Pinpoint the cell where the given text exists, returning its (x, y) midpoint coordinate. 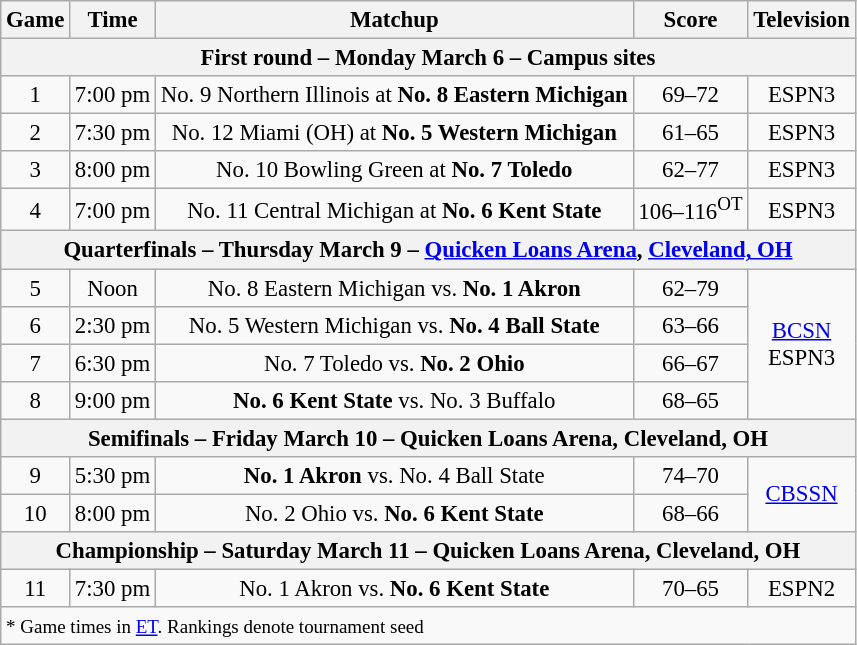
Score (690, 20)
66–67 (690, 363)
No. 9 Northern Illinois at No. 8 Eastern Michigan (394, 95)
74–70 (690, 476)
7 (36, 363)
No. 1 Akron vs. No. 6 Kent State (394, 588)
11 (36, 588)
Noon (113, 288)
2:30 pm (113, 325)
Time (113, 20)
6 (36, 325)
Game (36, 20)
6:30 pm (113, 363)
61–65 (690, 133)
No. 1 Akron vs. No. 4 Ball State (394, 476)
Championship – Saturday March 11 – Quicken Loans Arena, Cleveland, OH (428, 551)
No. 7 Toledo vs. No. 2 Ohio (394, 363)
No. 10 Bowling Green at No. 7 Toledo (394, 170)
No. 6 Kent State vs. No. 3 Buffalo (394, 400)
CBSSN (802, 494)
No. 5 Western Michigan vs. No. 4 Ball State (394, 325)
9 (36, 476)
Television (802, 20)
69–72 (690, 95)
4 (36, 210)
62–79 (690, 288)
ESPN2 (802, 588)
First round – Monday March 6 – Campus sites (428, 58)
No. 2 Ohio vs. No. 6 Kent State (394, 513)
Semifinals – Friday March 10 – Quicken Loans Arena, Cleveland, OH (428, 438)
70–65 (690, 588)
62–77 (690, 170)
10 (36, 513)
2 (36, 133)
9:00 pm (113, 400)
No. 8 Eastern Michigan vs. No. 1 Akron (394, 288)
63–66 (690, 325)
* Game times in ET. Rankings denote tournament seed (428, 626)
No. 11 Central Michigan at No. 6 Kent State (394, 210)
68–66 (690, 513)
68–65 (690, 400)
Matchup (394, 20)
106–116OT (690, 210)
5:30 pm (113, 476)
8 (36, 400)
1 (36, 95)
BCSNESPN3 (802, 344)
5 (36, 288)
3 (36, 170)
No. 12 Miami (OH) at No. 5 Western Michigan (394, 133)
Quarterfinals – Thursday March 9 – Quicken Loans Arena, Cleveland, OH (428, 250)
